For the text-containing cell, return its midpoint in (X, Y) coordinate format. 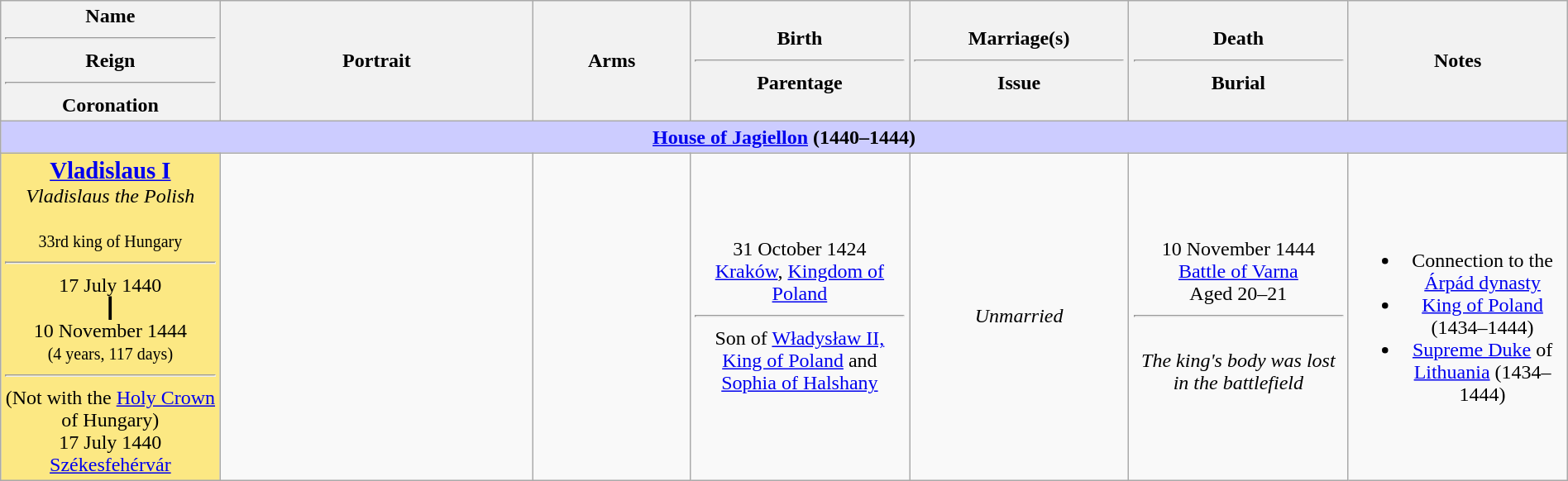
Arms (612, 61)
Connection to the Árpád dynastyKing of Poland (1434–1444)Supreme Duke of Lithuania (1434–1444) (1457, 317)
Unmarried (1019, 317)
Notes (1457, 61)
Marriage(s)Issue (1019, 61)
31 October 1424Kraków, Kingdom of PolandSon of Władysław II, King of Poland and Sophia of Halshany (799, 317)
10 November 1444Battle of VarnaAged 20–21The king's body was lost in the battlefield (1239, 317)
House of Jagiellon (1440–1444) (784, 137)
DeathBurial (1239, 61)
BirthParentage (799, 61)
NameReignCoronation (111, 61)
Portrait (377, 61)
